Provide the [x, y] coordinate of the cell's center where the given text is located.  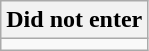
Did not enter [74, 20]
